Return the [X, Y] coordinate for the center point of the cell that contains the specified text.  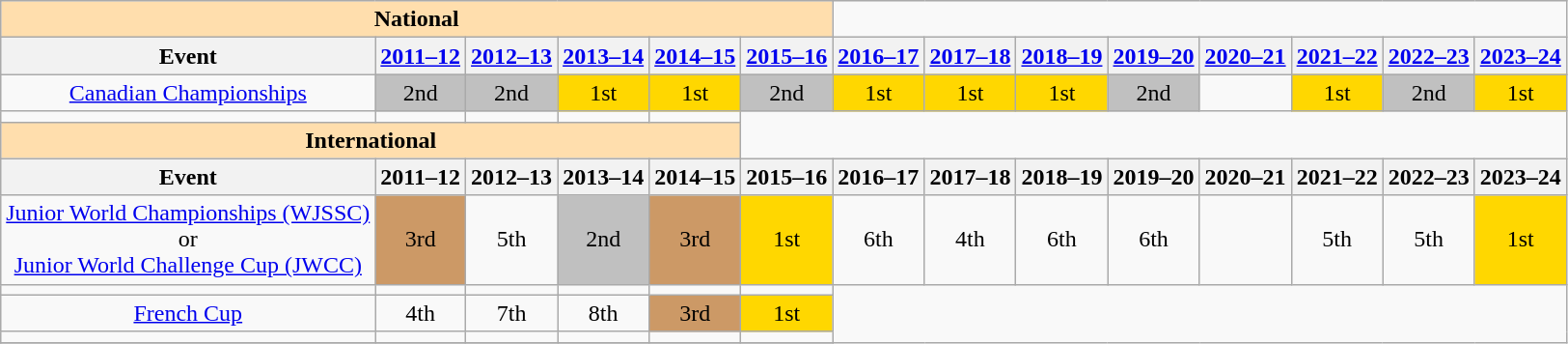
Junior World Championships (WJSSC)orJunior World Challenge Cup (JWCC) [188, 240]
National [417, 19]
8th [604, 313]
7th [511, 313]
International [371, 140]
French Cup [188, 313]
Canadian Championships [188, 93]
